Output the [x, y] coordinate of the center of the cell containing the given text.  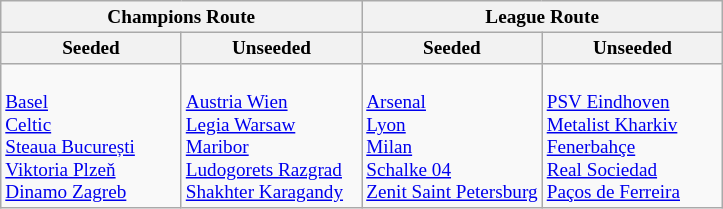
Austria Wien Legia Warsaw Maribor Ludogorets Razgrad Shakhter Karagandy [271, 136]
League Route [542, 17]
Champions Route [182, 17]
Basel Celtic Steaua București Viktoria Plzeň Dinamo Zagreb [91, 136]
Arsenal Lyon Milan Schalke 04 Zenit Saint Petersburg [452, 136]
PSV Eindhoven Metalist Kharkiv Fenerbahçe Real Sociedad Paços de Ferreira [632, 136]
